Find where the given text appears and provide that cell's center as (X, Y) coordinate. 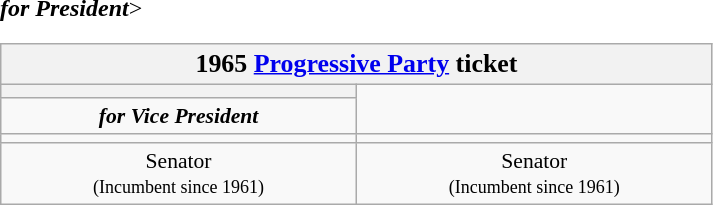
1965 Progressive Party ticket (356, 64)
for Vice President (179, 116)
